Locate the cell with the specified text and output its [X, Y] center coordinate. 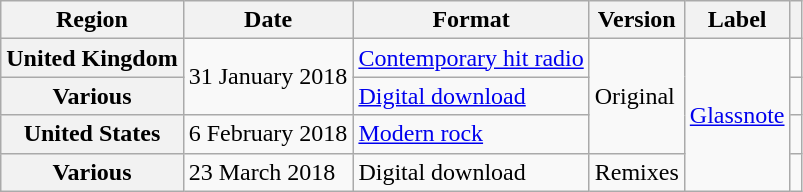
United Kingdom [92, 58]
Region [92, 20]
Version [636, 20]
Glassnote [737, 115]
23 March 2018 [268, 172]
Format [471, 20]
Modern rock [471, 134]
United States [92, 134]
31 January 2018 [268, 77]
6 February 2018 [268, 134]
Label [737, 20]
Contemporary hit radio [471, 58]
Date [268, 20]
Remixes [636, 172]
Original [636, 96]
